Capture the cell that displays the provided text and extract its [X, Y] central coordinate. 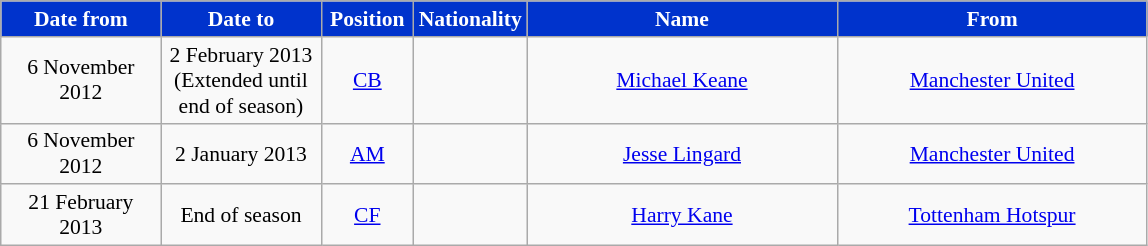
Nationality [470, 19]
2 January 2013 [241, 154]
CB [368, 80]
21 February 2013 [81, 216]
Date from [81, 19]
Tottenham Hotspur [992, 216]
Position [368, 19]
Name [682, 19]
CF [368, 216]
2 February 2013 (Extended until end of season) [241, 80]
Harry Kane [682, 216]
Jesse Lingard [682, 154]
AM [368, 154]
Michael Keane [682, 80]
Date to [241, 19]
End of season [241, 216]
From [992, 19]
